Provide the (x, y) coordinate of the cell's center where the given text is located.  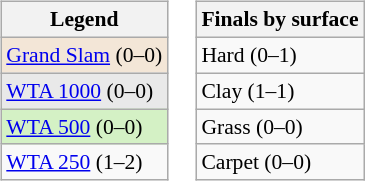
Grass (0–0) (280, 127)
Carpet (0–0) (280, 162)
WTA 250 (1–2) (84, 162)
Hard (0–1) (280, 55)
Grand Slam (0–0) (84, 55)
Finals by surface (280, 20)
Legend (84, 20)
Clay (1–1) (280, 91)
WTA 1000 (0–0) (84, 91)
WTA 500 (0–0) (84, 127)
